Scan for the cell matching the given text and deliver its (X, Y) coordinate at center. 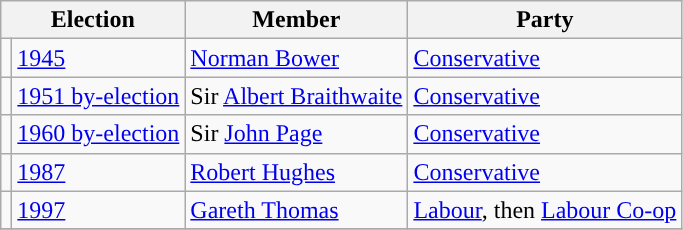
1951 by-election (98, 96)
Party (545, 20)
Sir Albert Braithwaite (296, 96)
1945 (98, 58)
1997 (98, 210)
Robert Hughes (296, 172)
1987 (98, 172)
Member (296, 20)
1960 by-election (98, 134)
Election (93, 20)
Sir John Page (296, 134)
Norman Bower (296, 58)
Gareth Thomas (296, 210)
Labour, then Labour Co-op (545, 210)
